Detect which cell encompasses the target text, then output its (X, Y) center coordinate. 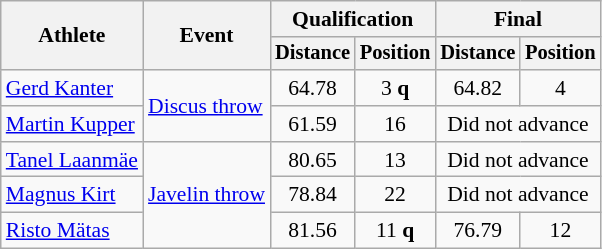
Qualification (352, 19)
78.84 (312, 195)
Javelin throw (206, 196)
80.65 (312, 160)
4 (560, 88)
64.82 (478, 88)
11 q (395, 231)
61.59 (312, 124)
13 (395, 160)
64.78 (312, 88)
Magnus Kirt (72, 195)
Gerd Kanter (72, 88)
Risto Mätas (72, 231)
22 (395, 195)
16 (395, 124)
Tanel Laanmäe (72, 160)
3 q (395, 88)
Discus throw (206, 106)
12 (560, 231)
Athlete (72, 36)
81.56 (312, 231)
Martin Kupper (72, 124)
Final (518, 19)
76.79 (478, 231)
Event (206, 36)
